Find where the given text appears and provide that cell's center as (X, Y) coordinate. 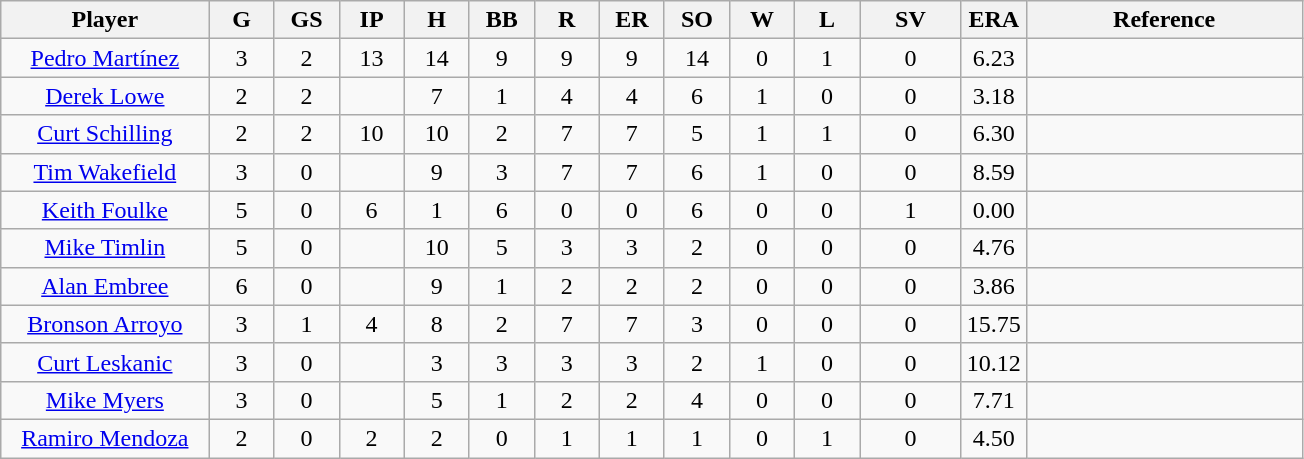
Ramiro Mendoza (105, 438)
4.76 (994, 248)
Mike Myers (105, 400)
6.30 (994, 134)
Pedro Martínez (105, 58)
SV (911, 20)
G (242, 20)
ER (632, 20)
8.59 (994, 172)
L (828, 20)
Derek Lowe (105, 96)
Reference (1164, 20)
GS (306, 20)
Bronson Arroyo (105, 324)
IP (372, 20)
Mike Timlin (105, 248)
13 (372, 58)
R (566, 20)
10.12 (994, 362)
Alan Embree (105, 286)
Curt Schilling (105, 134)
7.71 (994, 400)
Tim Wakefield (105, 172)
H (436, 20)
BB (502, 20)
W (762, 20)
3.18 (994, 96)
Keith Foulke (105, 210)
Player (105, 20)
0.00 (994, 210)
6.23 (994, 58)
ERA (994, 20)
15.75 (994, 324)
Curt Leskanic (105, 362)
SO (696, 20)
8 (436, 324)
4.50 (994, 438)
3.86 (994, 286)
